Detect which cell encompasses the target text, then output its (X, Y) center coordinate. 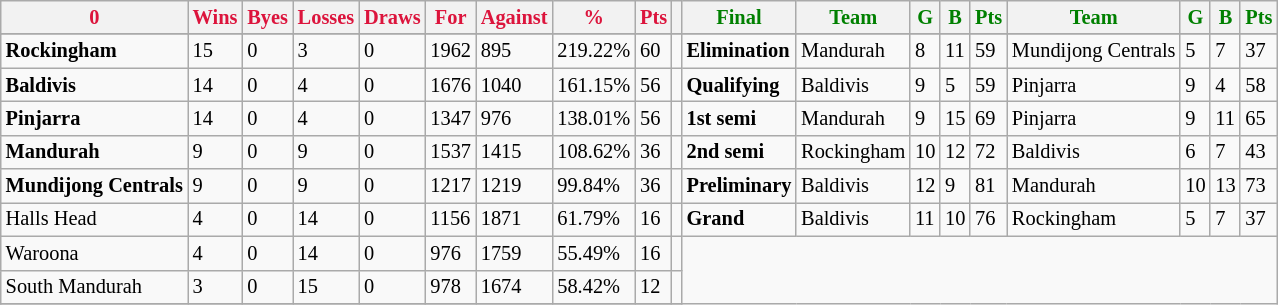
8 (925, 51)
58.42% (594, 287)
978 (450, 287)
Losses (326, 17)
55.49% (594, 253)
76 (988, 219)
1st semi (740, 118)
Halls Head (94, 219)
Against (514, 17)
Qualifying (740, 85)
81 (988, 186)
% (594, 17)
Grand (740, 219)
1871 (514, 219)
138.01% (594, 118)
61.79% (594, 219)
1676 (450, 85)
Preliminary (740, 186)
Byes (267, 17)
Draws (392, 17)
108.62% (594, 152)
Final (740, 17)
43 (1258, 152)
219.22% (594, 51)
1759 (514, 253)
1156 (450, 219)
1415 (514, 152)
161.15% (594, 85)
65 (1258, 118)
1040 (514, 85)
99.84% (594, 186)
1962 (450, 51)
58 (1258, 85)
1217 (450, 186)
1219 (514, 186)
1347 (450, 118)
72 (988, 152)
1537 (450, 152)
60 (654, 51)
13 (1225, 186)
Wins (216, 17)
895 (514, 51)
Elimination (740, 51)
2nd semi (740, 152)
69 (988, 118)
Waroona (94, 253)
South Mandurah (94, 287)
For (450, 17)
6 (1195, 152)
1674 (514, 287)
73 (1258, 186)
